Return [X, Y] of the center of cell containing provided text 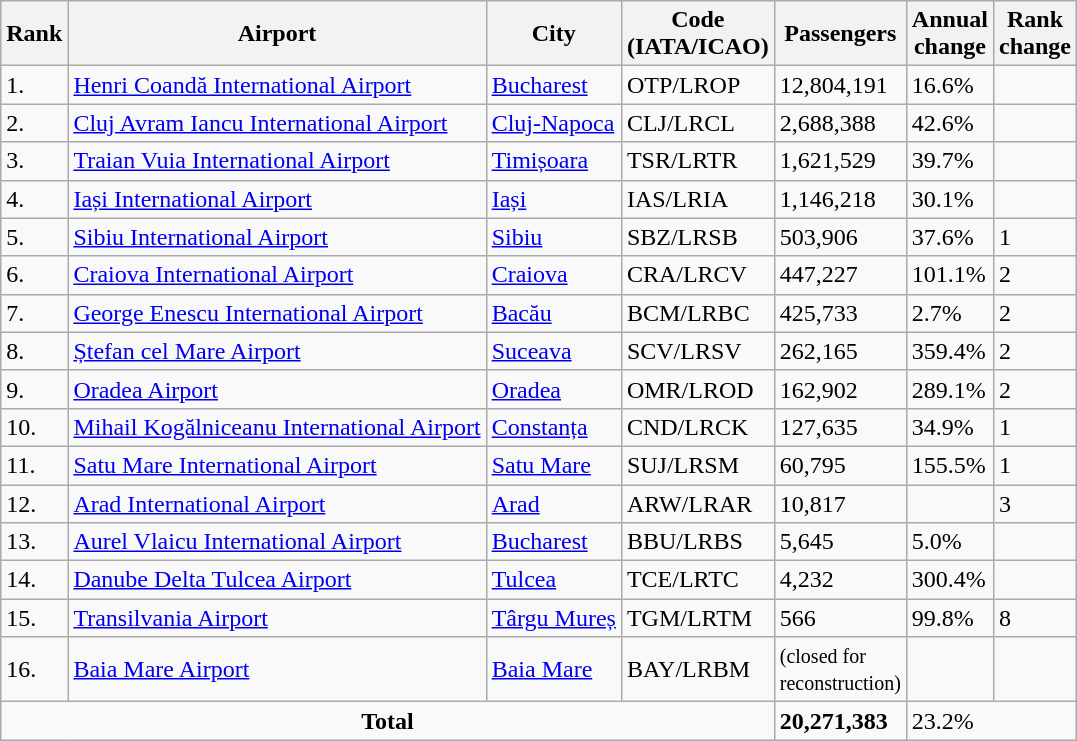
Timișoara [554, 161]
SUJ/LRSM [698, 465]
2.7% [950, 313]
1,146,218 [840, 199]
IAS/LRIA [698, 199]
425,733 [840, 313]
5.0% [950, 542]
127,635 [840, 427]
Sibiu [554, 237]
SCV/LRSV [698, 351]
CLJ/LRCL [698, 123]
4. [34, 199]
262,165 [840, 351]
3 [1034, 503]
(closed forreconstruction) [840, 670]
359.4% [950, 351]
162,902 [840, 389]
101.1% [950, 275]
23.2% [991, 721]
CND/LRCK [698, 427]
5. [34, 237]
ARW/LRAR [698, 503]
503,906 [840, 237]
Passengers [840, 34]
Transilvania Airport [277, 618]
3. [34, 161]
Oradea [554, 389]
42.6% [950, 123]
2. [34, 123]
Târgu Mureș [554, 618]
1. [34, 85]
13. [34, 542]
Satu Mare International Airport [277, 465]
George Enescu International Airport [277, 313]
Oradea Airport [277, 389]
BBU/LRBS [698, 542]
34.9% [950, 427]
Baia Mare Airport [277, 670]
39.7% [950, 161]
9. [34, 389]
Craiova [554, 275]
155.5% [950, 465]
16.6% [950, 85]
7. [34, 313]
447,227 [840, 275]
Code(IATA/ICAO) [698, 34]
20,271,383 [840, 721]
Rankchange [1034, 34]
60,795 [840, 465]
300.4% [950, 580]
12. [34, 503]
6. [34, 275]
Sibiu International Airport [277, 237]
Mihail Kogălniceanu International Airport [277, 427]
TGM/LRTM [698, 618]
OTP/LROP [698, 85]
Suceava [554, 351]
Total [388, 721]
1,621,529 [840, 161]
Arad [554, 503]
BCM/LRBC [698, 313]
Craiova International Airport [277, 275]
Tulcea [554, 580]
BAY/LRBM [698, 670]
Aurel Vlaicu International Airport [277, 542]
14. [34, 580]
Traian Vuia International Airport [277, 161]
Airport [277, 34]
Constanța [554, 427]
Baia Mare [554, 670]
Ștefan cel Mare Airport [277, 351]
37.6% [950, 237]
8. [34, 351]
Danube Delta Tulcea Airport [277, 580]
15. [34, 618]
TSR/LRTR [698, 161]
City [554, 34]
OMR/LROD [698, 389]
566 [840, 618]
Henri Coandă International Airport [277, 85]
Cluj-Napoca [554, 123]
TCE/LRTC [698, 580]
30.1% [950, 199]
CRA/LRCV [698, 275]
5,645 [840, 542]
10,817 [840, 503]
12,804,191 [840, 85]
Annualchange [950, 34]
16. [34, 670]
289.1% [950, 389]
2,688,388 [840, 123]
Arad International Airport [277, 503]
SBZ/LRSB [698, 237]
4,232 [840, 580]
Cluj Avram Iancu International Airport [277, 123]
11. [34, 465]
10. [34, 427]
Bacău [554, 313]
Rank [34, 34]
8 [1034, 618]
Satu Mare [554, 465]
Iași [554, 199]
Iași International Airport [277, 199]
99.8% [950, 618]
